Detect which cell encompasses the target text, then output its [X, Y] center coordinate. 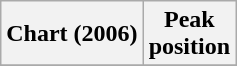
Chart (2006) [72, 34]
Peakposition [189, 34]
